Scan for the cell matching the given text and deliver its [x, y] coordinate at center. 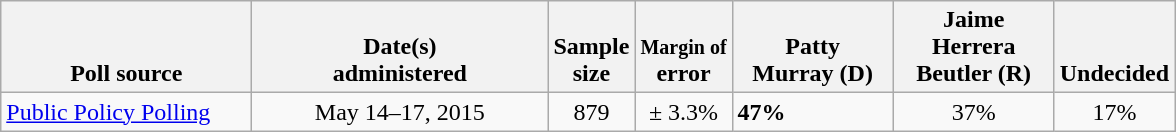
17% [1114, 112]
May 14–17, 2015 [400, 112]
Samplesize [592, 47]
37% [974, 112]
Undecided [1114, 47]
Margin oferror [684, 47]
Public Policy Polling [126, 112]
JaimeHerreraBeutler (R) [974, 47]
PattyMurray (D) [812, 47]
47% [812, 112]
Poll source [126, 47]
879 [592, 112]
Date(s)administered [400, 47]
± 3.3% [684, 112]
